Find where the given text appears and provide that cell's center as (X, Y) coordinate. 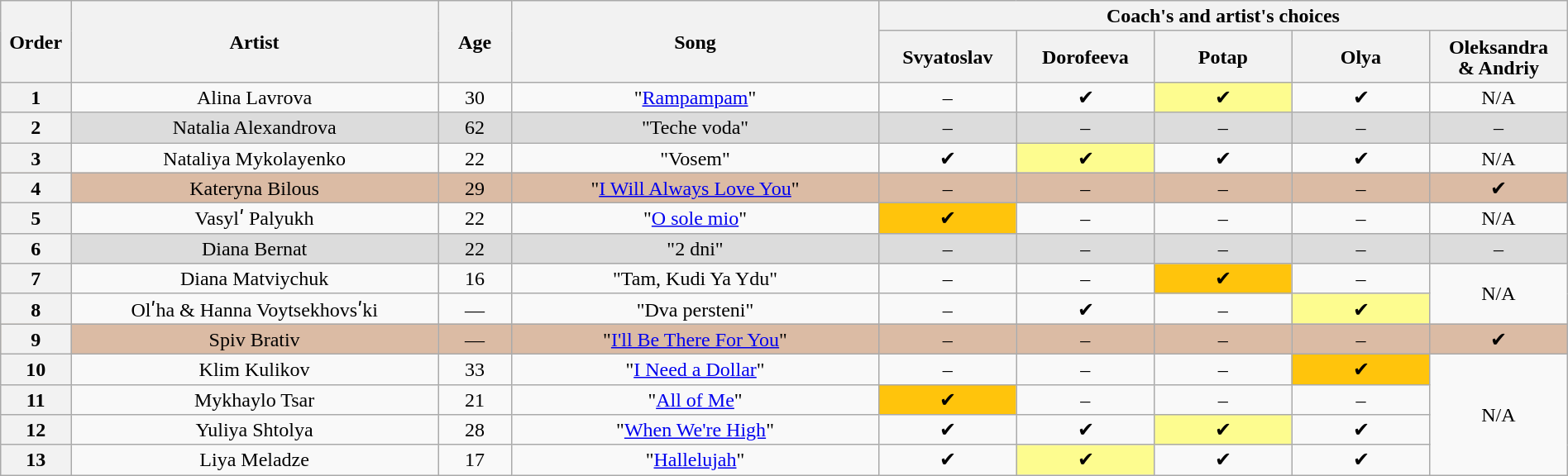
Natalia Alexandrova (255, 127)
10 (36, 369)
12 (36, 430)
"2 dni" (695, 248)
Potap (1224, 56)
"I Need a Dollar" (695, 369)
4 (36, 188)
Alina Lavrova (255, 98)
Oleksandra& Andriy (1499, 56)
11 (36, 400)
28 (475, 430)
7 (36, 279)
"Dva persteni" (695, 309)
9 (36, 339)
Nataliya Mykolayenko (255, 157)
Song (695, 41)
2 (36, 127)
Spiv Brativ (255, 339)
Order (36, 41)
3 (36, 157)
13 (36, 459)
"When We're High" (695, 430)
Coach's and artist's choices (1224, 17)
5 (36, 218)
"Teche voda" (695, 127)
Vasylʹ Palyukh (255, 218)
Liya Meladze (255, 459)
Kateryna Bilous (255, 188)
"Rampampam" (695, 98)
16 (475, 279)
33 (475, 369)
"I Will Always Love You" (695, 188)
8 (36, 309)
6 (36, 248)
17 (475, 459)
Olya (1361, 56)
Dorofeeva (1085, 56)
29 (475, 188)
Klim Kulikov (255, 369)
"Tam, Kudi Ya Ydu" (695, 279)
"I'll Be There For You" (695, 339)
21 (475, 400)
Diana Matviychuk (255, 279)
62 (475, 127)
Mykhaylo Tsar (255, 400)
Age (475, 41)
"Hallelujah" (695, 459)
Svyatoslav (948, 56)
"Vosem" (695, 157)
"All of Me" (695, 400)
Olʹha & Hanna Voytsekhovsʹki (255, 309)
30 (475, 98)
Yuliya Shtolya (255, 430)
"O sole mio" (695, 218)
1 (36, 98)
Artist (255, 41)
Diana Bernat (255, 248)
